Determine the [X, Y] coordinate at the center of the cell enclosing the given text.  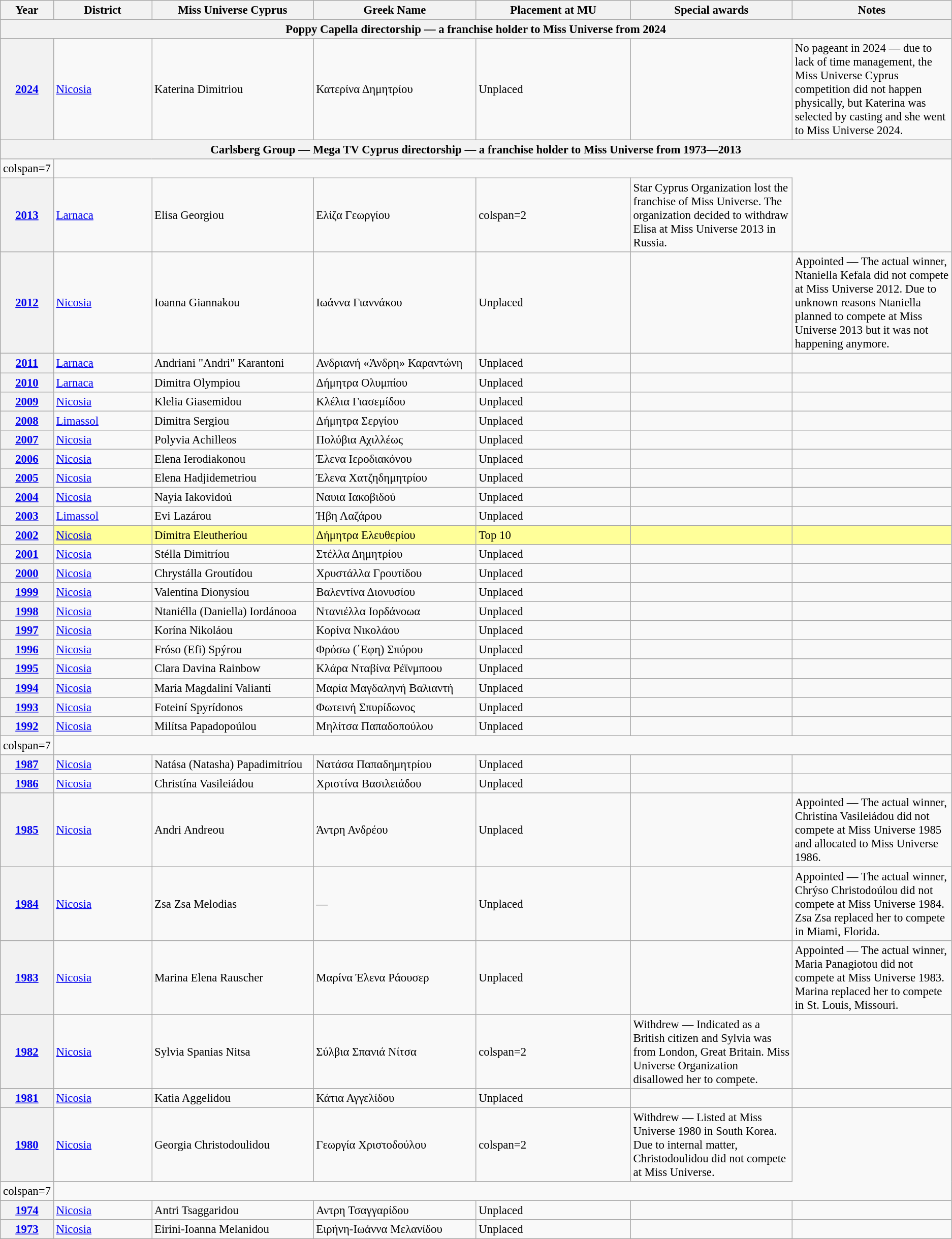
Chrystálla Groutídou [233, 574]
Μαρία Μαγδαληνή Βαλιαντή [395, 688]
2000 [27, 574]
2005 [27, 478]
Katerina Dimitriou [233, 89]
Valentína Dionysíou [233, 592]
Δήμητρα Σεργίου [395, 421]
Πολύβια Αχιλλέως [395, 439]
María Magdaliní Valiantí [233, 688]
Κατερίνα Δημητρίου [395, 89]
Έλενα Ιεροδιακόνου [395, 459]
Ναυια Ιακοβιδού [395, 497]
2009 [27, 401]
Georgia Christodoulidou [233, 1145]
Polyvia Achilleos [233, 439]
Christína Vasileiádou [233, 783]
Βαλεντίνα Διονυσίου [395, 592]
Appointed — The actual winner, Christína Vasileiádou did not compete at Miss Universe 1985 and allocated to Miss Universe 1986. [872, 830]
1993 [27, 707]
Stélla Dimitríou [233, 554]
Ntaniélla (Daniella) Iordánooa [233, 612]
Στέλλα Δημητρίου [395, 554]
Κορίνα Νικολάου [395, 630]
Withdrew — Listed at Miss Universe 1980 in South Korea. Due to internal matter, Christodoulidou did not compete at Miss Universe. [711, 1145]
Elena Hadjidemetriou [233, 478]
1980 [27, 1145]
1996 [27, 650]
2007 [27, 439]
1999 [27, 592]
Χρυστάλλα Γρουτίδου [395, 574]
Έλενα Χατζηδημητρίου [395, 478]
Δήμητρα Ελευθερίου [395, 535]
Μηλίτσα Παπαδοπούλου [395, 726]
2024 [27, 89]
Withdrew — Indicated as a British citizen and Sylvia was from London, Great Britain. Miss Universe Organization disallowed her to compete. [711, 1052]
Antri Tsaggaridou [233, 1211]
1987 [27, 765]
Άντρη Ανδρέου [395, 830]
Poppy Capella directorship — a franchise holder to Miss Universe from 2024 [476, 29]
Evi Lazárou [233, 516]
Elisa Georgiou [233, 215]
Κλάρα Νταβίνα Ρέϊνμποου [395, 669]
1982 [27, 1052]
1985 [27, 830]
2011 [27, 363]
Φωτεινή Σπυρίδωνος [395, 707]
2004 [27, 497]
2003 [27, 516]
2006 [27, 459]
Special awards [711, 10]
Ελίζα Γεωργίου [395, 215]
2010 [27, 383]
Appointed — The actual winner, Maria Panagiotou did not compete at Miss Universe 1983. Marina replaced her to compete in St. Louis, Missouri. [872, 978]
Νατάσα Παπαδημητρίου [395, 765]
Ανδριανή «Άνδρη» Καραντώνη [395, 363]
Αντρη Τσαγγαρίδου [395, 1211]
Δήμητρα Ολυμπίου [395, 383]
Dímitra Eleutheríou [233, 535]
Ήβη Λαζάρου [395, 516]
2008 [27, 421]
1994 [27, 688]
Nayia Iakovidoú [233, 497]
1995 [27, 669]
Fróso (Efi) Spýrou [233, 650]
2002 [27, 535]
1986 [27, 783]
Dimitra Olympiou [233, 383]
Placement at MU [553, 10]
— [395, 904]
2012 [27, 303]
Φρόσω (΄Εφη) Σπύρου [395, 650]
Milítsa Papadopoúlou [233, 726]
Appointed — The actual winner, Chrýso Christodoúlou did not compete at Miss Universe 1984. Zsa Zsa replaced her to compete in Miami, Florida. [872, 904]
Dimitra Sergiou [233, 421]
2001 [27, 554]
Ντανιέλλα Ιορδάνοωα [395, 612]
Natása (Natasha) Papadimitríou [233, 765]
Elena Ierodiakonou [233, 459]
1998 [27, 612]
Korína Nikoláou [233, 630]
1984 [27, 904]
Γεωργία Χριστοδούλου [395, 1145]
1983 [27, 978]
Clara Davina Rainbow [233, 669]
Miss Universe Cyprus [233, 10]
Greek Name [395, 10]
Top 10 [553, 535]
Ιωάννα Γιαννάκου [395, 303]
Χριστίνα Βασιλειάδου [395, 783]
Notes [872, 10]
Sylvia Spanias Nitsa [233, 1052]
1992 [27, 726]
Zsa Zsa Melodias [233, 904]
Μαρίνα Έλενα Ράουσερ [395, 978]
Σύλβια Σπανιά Νίτσα [395, 1052]
Marina Elena Rauscher [233, 978]
Ioanna Giannakou [233, 303]
Andriani "Andri" Karantoni [233, 363]
Star Cyprus Organization lost the franchise of Miss Universe. The organization decided to withdraw Elisa at Miss Universe 2013 in Russia. [711, 215]
2013 [27, 215]
1974 [27, 1211]
Carlsberg Group — Mega TV Cyprus directorship — a franchise holder to Miss Universe from 1973―2013 [476, 150]
Katia Aggelidou [233, 1098]
1981 [27, 1098]
Foteiní Spyrídonos [233, 707]
1997 [27, 630]
District [103, 10]
Andri Andreou [233, 830]
Κλέλια Γιασεμίδου [395, 401]
Κάτια Αγγελίδου [395, 1098]
Klelia Giasemidou [233, 401]
Year [27, 10]
